Output the (X, Y) coordinate of the center of the cell containing the given text.  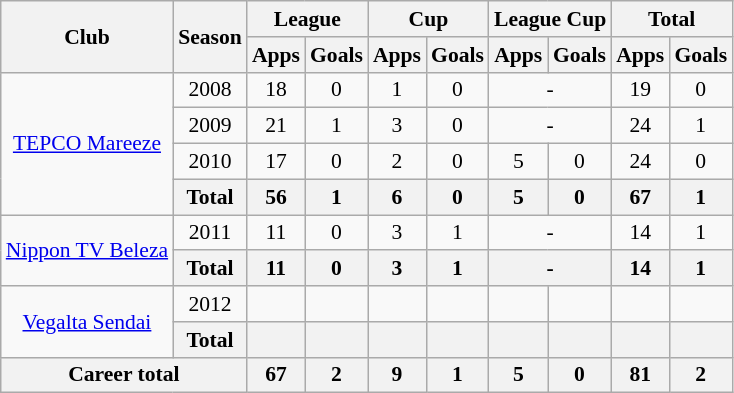
Nippon TV Beleza (87, 250)
2011 (210, 233)
2010 (210, 162)
League Cup (550, 19)
Club (87, 36)
2008 (210, 90)
18 (276, 90)
56 (276, 197)
Vegalta Sendai (87, 322)
17 (276, 162)
Cup (428, 19)
2012 (210, 304)
19 (640, 90)
21 (276, 126)
League (308, 19)
6 (397, 197)
Season (210, 36)
9 (397, 375)
81 (640, 375)
TEPCO Mareeze (87, 143)
2009 (210, 126)
Career total (124, 375)
